Detect which cell encompasses the target text, then output its [X, Y] center coordinate. 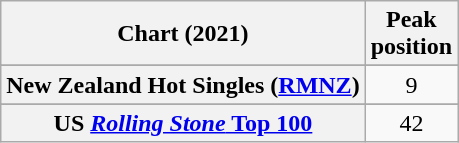
9 [411, 85]
US Rolling Stone Top 100 [183, 123]
New Zealand Hot Singles (RMNZ) [183, 85]
42 [411, 123]
Peakposition [411, 34]
Chart (2021) [183, 34]
